Search for the cell housing the specified text and yield its (X, Y) center coordinate. 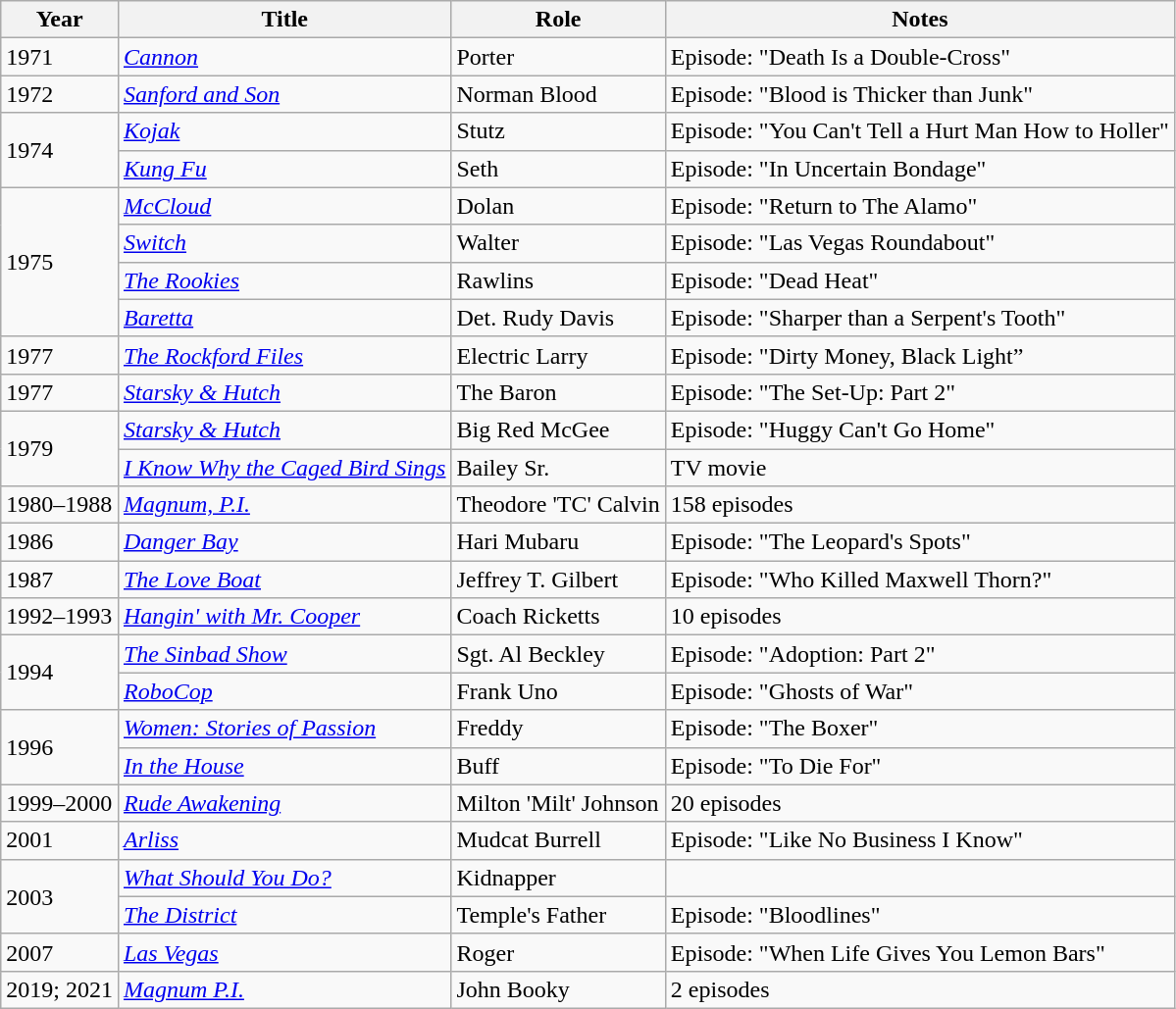
Women: Stories of Passion (284, 729)
Baretta (284, 318)
Jeffrey T. Gilbert (558, 580)
Episode: "The Set-Up: Part 2" (920, 392)
What Should You Do? (284, 878)
Rawlins (558, 280)
Episode: "Bloodlines" (920, 915)
Episode: "Adoption: Part 2" (920, 654)
1999–2000 (60, 803)
1987 (60, 580)
The Baron (558, 392)
Roger (558, 952)
Norman Blood (558, 94)
Episode: "Death Is a Double-Cross" (920, 57)
Episode: "Dirty Money, Black Light” (920, 355)
1980–1988 (60, 505)
Seth (558, 169)
10 episodes (920, 617)
John Booky (558, 989)
Porter (558, 57)
Episode: "Sharper than a Serpent's Tooth" (920, 318)
1971 (60, 57)
Big Red McGee (558, 429)
Episode: "In Uncertain Bondage" (920, 169)
Title (284, 20)
Frank Uno (558, 691)
158 episodes (920, 505)
Arliss (284, 840)
Cannon (284, 57)
Episode: "The Leopard's Spots" (920, 542)
I Know Why the Caged Bird Sings (284, 468)
Kojak (284, 131)
1986 (60, 542)
Episode: "To Die For" (920, 766)
The Rookies (284, 280)
1979 (60, 448)
1972 (60, 94)
Rude Awakening (284, 803)
2007 (60, 952)
Magnum P.I. (284, 989)
2 episodes (920, 989)
Kidnapper (558, 878)
TV movie (920, 468)
Switch (284, 243)
2019; 2021 (60, 989)
RoboCop (284, 691)
1974 (60, 150)
Las Vegas (284, 952)
Milton 'Milt' Johnson (558, 803)
Electric Larry (558, 355)
Stutz (558, 131)
1996 (60, 747)
Episode: "Blood is Thicker than Junk" (920, 94)
Episode: "You Can't Tell a Hurt Man How to Holler" (920, 131)
Sanford and Son (284, 94)
Temple's Father (558, 915)
Dolan (558, 206)
Magnum, P.I. (284, 505)
Coach Ricketts (558, 617)
Walter (558, 243)
Det. Rudy Davis (558, 318)
1992–1993 (60, 617)
The District (284, 915)
Freddy (558, 729)
The Rockford Files (284, 355)
20 episodes (920, 803)
Hari Mubaru (558, 542)
Role (558, 20)
Episode: "Like No Business I Know" (920, 840)
1975 (60, 262)
Year (60, 20)
2001 (60, 840)
Kung Fu (284, 169)
Episode: "Las Vegas Roundabout" (920, 243)
Hangin' with Mr. Cooper (284, 617)
1994 (60, 673)
Episode: "Ghosts of War" (920, 691)
Danger Bay (284, 542)
Bailey Sr. (558, 468)
McCloud (284, 206)
Episode: "When Life Gives You Lemon Bars" (920, 952)
2003 (60, 896)
The Sinbad Show (284, 654)
Episode: "Huggy Can't Go Home" (920, 429)
The Love Boat (284, 580)
Sgt. Al Beckley (558, 654)
In the House (284, 766)
Theodore 'TC' Calvin (558, 505)
Episode: "Return to The Alamo" (920, 206)
Buff (558, 766)
Mudcat Burrell (558, 840)
Notes (920, 20)
Episode: "Dead Heat" (920, 280)
Episode: "The Boxer" (920, 729)
Episode: "Who Killed Maxwell Thorn?" (920, 580)
